Identify which cell holds the provided text, then report its [X, Y] central coordinate. 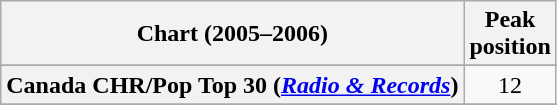
Canada CHR/Pop Top 30 (Radio & Records) [232, 85]
Chart (2005–2006) [232, 34]
Peakposition [510, 34]
12 [510, 85]
